Extract the [x, y] coordinate from the center of the cell holding the provided text.  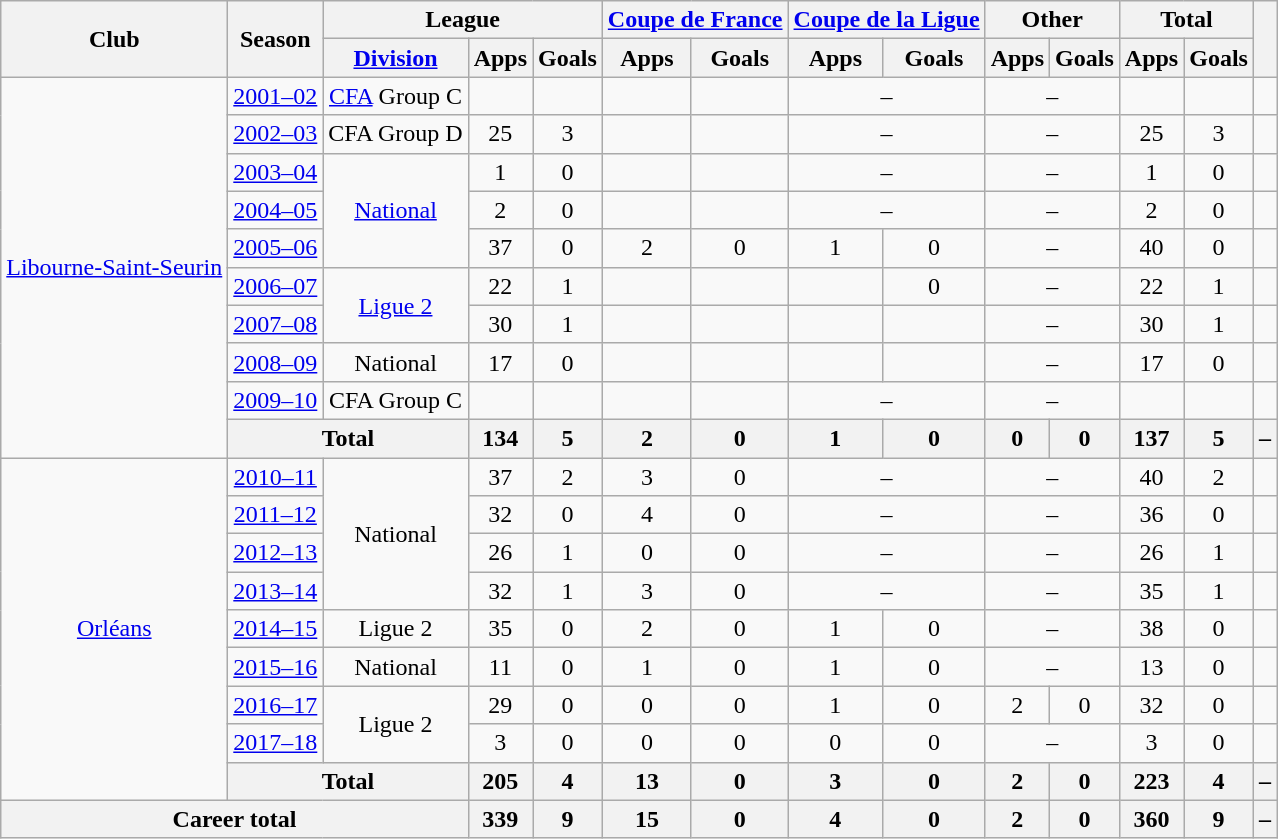
2017–18 [276, 743]
137 [1151, 438]
2005–06 [276, 248]
Season [276, 39]
League [462, 20]
29 [500, 705]
2015–16 [276, 667]
15 [646, 819]
2013–14 [276, 591]
360 [1151, 819]
Coupe de la Ligue [886, 20]
Club [114, 39]
2003–04 [276, 172]
2009–10 [276, 400]
2007–08 [276, 324]
Other [1052, 20]
2012–13 [276, 553]
Orléans [114, 630]
2016–17 [276, 705]
134 [500, 438]
Career total [234, 819]
38 [1151, 629]
223 [1151, 781]
36 [1151, 515]
2011–12 [276, 515]
2008–09 [276, 362]
339 [500, 819]
2014–15 [276, 629]
2001–02 [276, 96]
2002–03 [276, 134]
2006–07 [276, 286]
Division [396, 58]
Coupe de France [695, 20]
205 [500, 781]
2010–11 [276, 477]
11 [500, 667]
CFA Group D [396, 134]
Libourne-Saint-Seurin [114, 268]
2004–05 [276, 210]
